Detect which cell encompasses the target text, then output its (x, y) center coordinate. 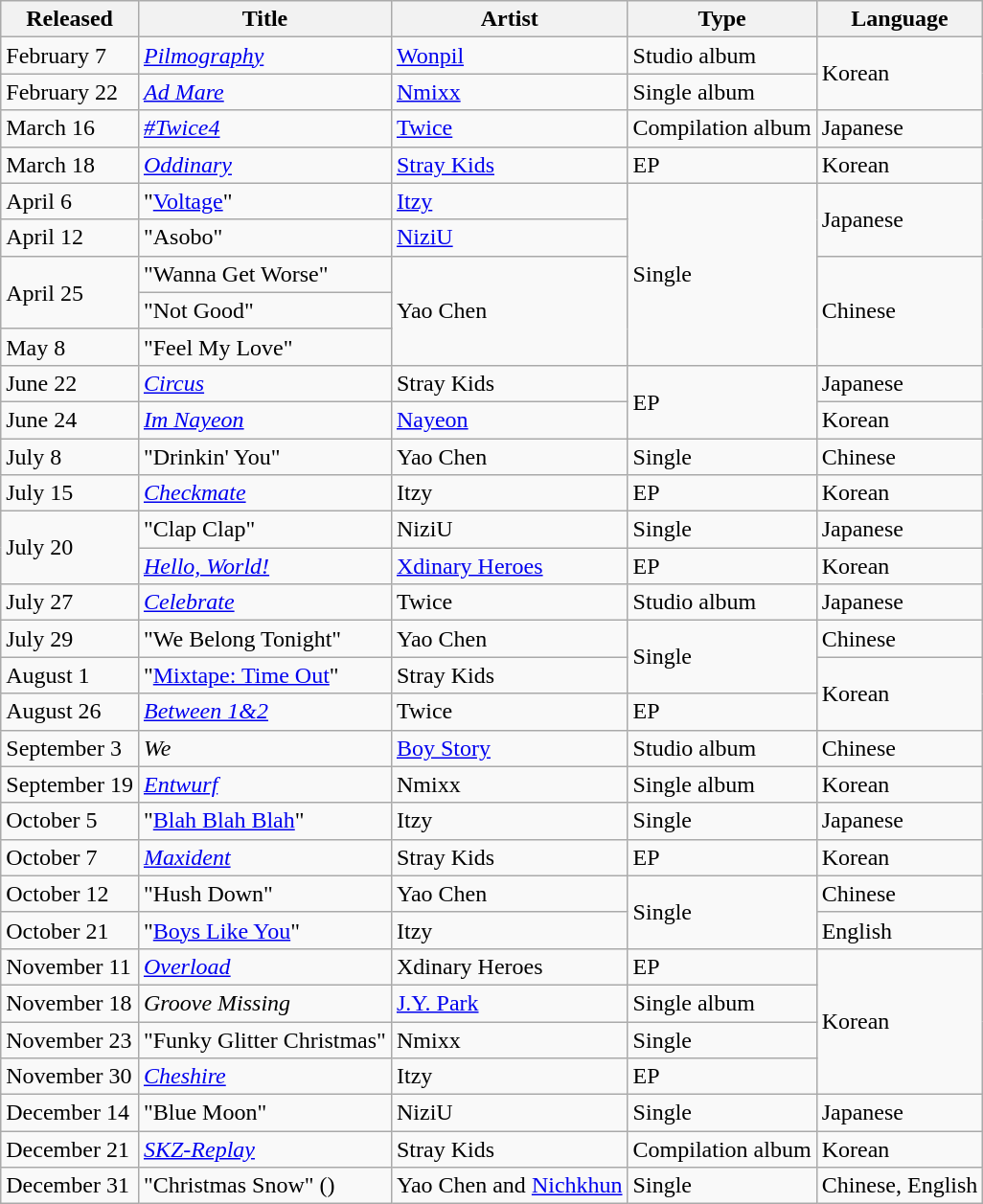
"Wanna Get Worse" (264, 274)
July 20 (70, 548)
"Clap Clap" (264, 530)
December 31 (70, 1186)
Boy Story (510, 748)
Language (900, 19)
"Boys Like You" (264, 930)
October 12 (70, 894)
November 18 (70, 1003)
April 25 (70, 292)
March 16 (70, 128)
August 26 (70, 712)
Overload (264, 966)
"Mixtape: Time Out" (264, 675)
"Asobo" (264, 238)
Released (70, 19)
Circus (264, 383)
November 11 (70, 966)
"Christmas Snow" () (264, 1186)
February 22 (70, 92)
September 19 (70, 784)
July 8 (70, 457)
December 21 (70, 1149)
Groove Missing (264, 1003)
Chinese, English (900, 1186)
August 1 (70, 675)
Oddinary (264, 165)
Im Nayeon (264, 420)
Wonpil (510, 56)
Cheshire (264, 1077)
Nayeon (510, 420)
English (900, 930)
November 23 (70, 1039)
Maxident (264, 857)
Ad Mare (264, 92)
#Twice4 (264, 128)
July 27 (70, 602)
"Voltage" (264, 201)
J.Y. Park (510, 1003)
Yao Chen and Nichkhun (510, 1186)
June 24 (70, 420)
Hello, World! (264, 566)
We (264, 748)
Checkmate (264, 493)
December 14 (70, 1113)
July 15 (70, 493)
"We Belong Tonight" (264, 639)
February 7 (70, 56)
Celebrate (264, 602)
June 22 (70, 383)
SKZ-Replay (264, 1149)
Type (722, 19)
September 3 (70, 748)
April 6 (70, 201)
Between 1&2 (264, 712)
October 5 (70, 821)
May 8 (70, 347)
Pilmography (264, 56)
"Not Good" (264, 310)
"Feel My Love" (264, 347)
April 12 (70, 238)
"Blah Blah Blah" (264, 821)
"Drinkin' You" (264, 457)
October 7 (70, 857)
Title (264, 19)
Entwurf (264, 784)
Artist (510, 19)
"Hush Down" (264, 894)
March 18 (70, 165)
November 30 (70, 1077)
"Blue Moon" (264, 1113)
July 29 (70, 639)
October 21 (70, 930)
"Funky Glitter Christmas" (264, 1039)
